Find where the given text appears and provide that cell's center as (x, y) coordinate. 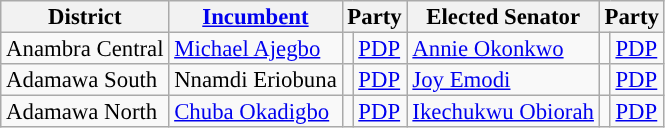
Michael Ajegbo (256, 49)
Elected Senator (503, 17)
Ikechukwu Obiorah (503, 112)
Annie Okonkwo (503, 49)
Adamawa North (85, 112)
Adamawa South (85, 80)
Joy Emodi (503, 80)
Incumbent (256, 17)
Anambra Central (85, 49)
Nnamdi Eriobuna (256, 80)
Chuba Okadigbo (256, 112)
District (85, 17)
